Detect which cell encompasses the target text, then output its [X, Y] center coordinate. 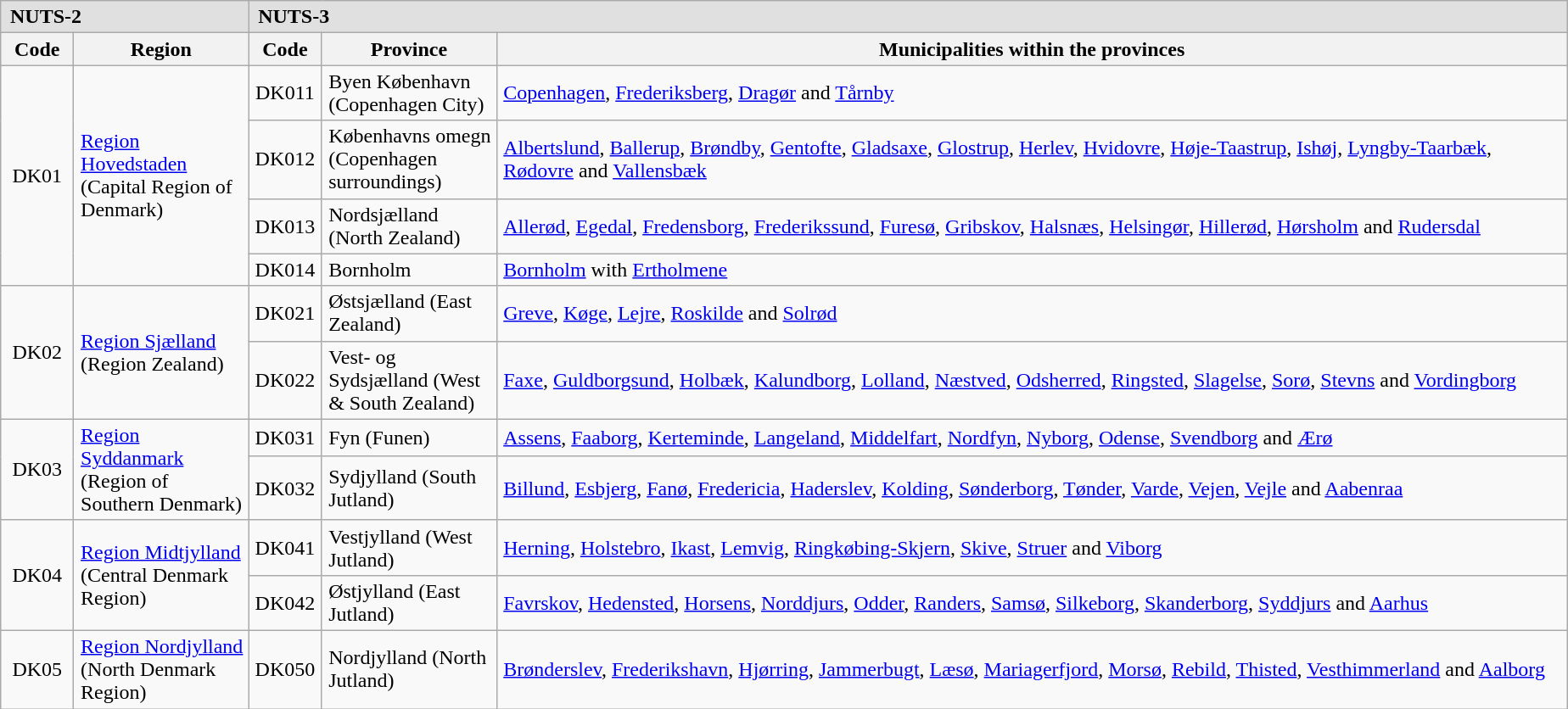
Brønderslev, Frederikshavn, Hjørring, Jammerbugt, Læsø, Mariagerfjord, Morsø, Rebild, Thisted, Vesthimmerland and Aalborg [1032, 669]
Region Hovedstaden (Capital Region of Denmark) [161, 176]
DK041 [285, 548]
Region Midtjylland (Central Denmark Region) [161, 575]
Region Nordjylland (North Denmark Region) [161, 669]
Assens, Faaborg, Kerteminde, Langeland, Middelfart, Nordfyn, Nyborg, Odense, Svendborg and Ærø [1032, 438]
Herning, Holstebro, Ikast, Lemvig, Ringkøbing-Skjern, Skive, Struer and Viborg [1032, 548]
Nordsjælland (North Zealand) [409, 226]
Københavns omegn (Copenhagen surroundings) [409, 159]
NUTS-2 [125, 17]
DK01 [37, 176]
Østjylland (East Jutland) [409, 602]
Region Sjælland (Region Zealand) [161, 353]
Region Syddanmark (Region of Southern Denmark) [161, 470]
Province [409, 49]
Region [161, 49]
Billund, Esbjerg, Fanø, Fredericia, Haderslev, Kolding, Sønderborg, Tønder, Varde, Vejen, Vejle and Aabenraa [1032, 488]
Bornholm with Ertholmene [1032, 270]
DK031 [285, 438]
Copenhagen, Frederiksberg, Dragør and Tårnby [1032, 93]
Municipalities within the provinces [1032, 49]
Vestjylland (West Jutland) [409, 548]
DK032 [285, 488]
DK050 [285, 669]
DK04 [37, 575]
DK011 [285, 93]
Nordjylland (North Jutland) [409, 669]
DK012 [285, 159]
DK022 [285, 380]
DK013 [285, 226]
Greve, Køge, Lejre, Roskilde and Solrød [1032, 314]
Østsjælland (East Zealand) [409, 314]
DK014 [285, 270]
DK021 [285, 314]
Favrskov, Hedensted, Horsens, Norddjurs, Odder, Randers, Samsø, Silkeborg, Skanderborg, Syddjurs and Aarhus [1032, 602]
Sydjylland (South Jutland) [409, 488]
DK042 [285, 602]
Vest- og Sydsjælland (West & South Zealand) [409, 380]
Fyn (Funen) [409, 438]
Faxe, Guldborgsund, Holbæk, Kalundborg, Lolland, Næstved, Odsherred, Ringsted, Slagelse, Sorø, Stevns and Vordingborg [1032, 380]
Albertslund, Ballerup, Brøndby, Gentofte, Gladsaxe, Glostrup, Herlev, Hvidovre, Høje-Taastrup, Ishøj, Lyngby-Taarbæk, Rødovre and Vallensbæk [1032, 159]
DK05 [37, 669]
Bornholm [409, 270]
Byen København (Copenhagen City) [409, 93]
DK03 [37, 470]
Allerød, Egedal, Fredensborg, Frederikssund, Furesø, Gribskov, Halsnæs, Helsingør, Hillerød, Hørsholm and Rudersdal [1032, 226]
NUTS-3 [908, 17]
DK02 [37, 353]
